Pinpoint the cell where the given text exists, returning its [X, Y] midpoint coordinate. 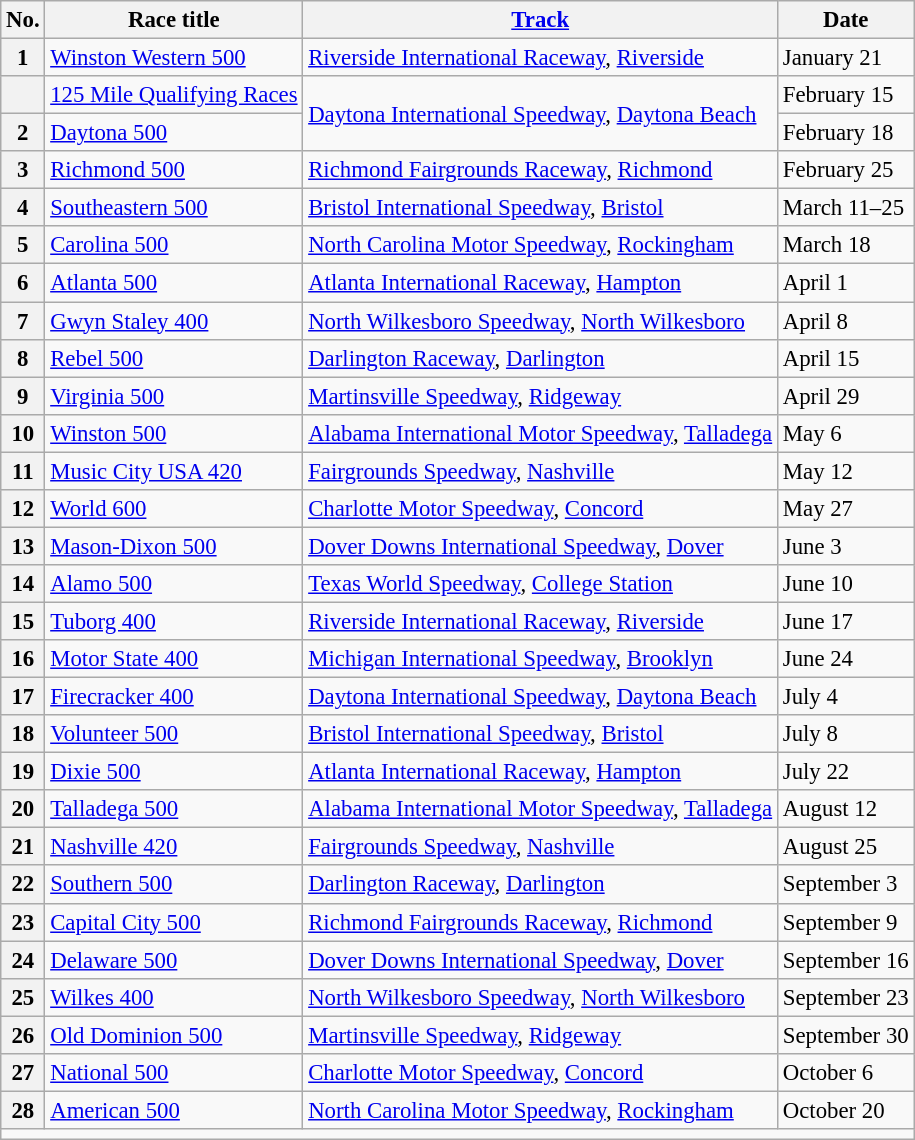
5 [23, 245]
Alamo 500 [174, 584]
Music City USA 420 [174, 471]
No. [23, 20]
Talladega 500 [174, 809]
26 [23, 1035]
125 Mile Qualifying Races [174, 95]
21 [23, 847]
Daytona 500 [174, 133]
Date [845, 20]
October 20 [845, 1110]
September 3 [845, 885]
Southern 500 [174, 885]
April 8 [845, 321]
September 16 [845, 960]
Track [540, 20]
10 [23, 433]
June 10 [845, 584]
16 [23, 659]
June 17 [845, 621]
Old Dominion 500 [174, 1035]
February 15 [845, 95]
September 23 [845, 997]
Capital City 500 [174, 922]
January 21 [845, 58]
June 24 [845, 659]
Mason-Dixon 500 [174, 546]
September 9 [845, 922]
2 [23, 133]
World 600 [174, 509]
April 15 [845, 358]
Dixie 500 [174, 772]
Richmond 500 [174, 170]
15 [23, 621]
Motor State 400 [174, 659]
27 [23, 1073]
Firecracker 400 [174, 697]
September 30 [845, 1035]
May 6 [845, 433]
February 18 [845, 133]
22 [23, 885]
24 [23, 960]
17 [23, 697]
August 25 [845, 847]
Michigan International Speedway, Brooklyn [540, 659]
9 [23, 396]
1 [23, 58]
October 6 [845, 1073]
Winston Western 500 [174, 58]
7 [23, 321]
Delaware 500 [174, 960]
Race title [174, 20]
4 [23, 208]
Tuborg 400 [174, 621]
19 [23, 772]
Carolina 500 [174, 245]
6 [23, 283]
February 25 [845, 170]
Nashville 420 [174, 847]
28 [23, 1110]
American 500 [174, 1110]
June 3 [845, 546]
Winston 500 [174, 433]
13 [23, 546]
Rebel 500 [174, 358]
Texas World Speedway, College Station [540, 584]
25 [23, 997]
May 12 [845, 471]
Virginia 500 [174, 396]
23 [23, 922]
Wilkes 400 [174, 997]
April 1 [845, 283]
March 11–25 [845, 208]
July 22 [845, 772]
May 27 [845, 509]
July 4 [845, 697]
March 18 [845, 245]
12 [23, 509]
August 12 [845, 809]
Southeastern 500 [174, 208]
20 [23, 809]
Gwyn Staley 400 [174, 321]
Atlanta 500 [174, 283]
Volunteer 500 [174, 734]
8 [23, 358]
18 [23, 734]
3 [23, 170]
11 [23, 471]
April 29 [845, 396]
14 [23, 584]
National 500 [174, 1073]
July 8 [845, 734]
